Find where the given text appears and provide that cell's center as [X, Y] coordinate. 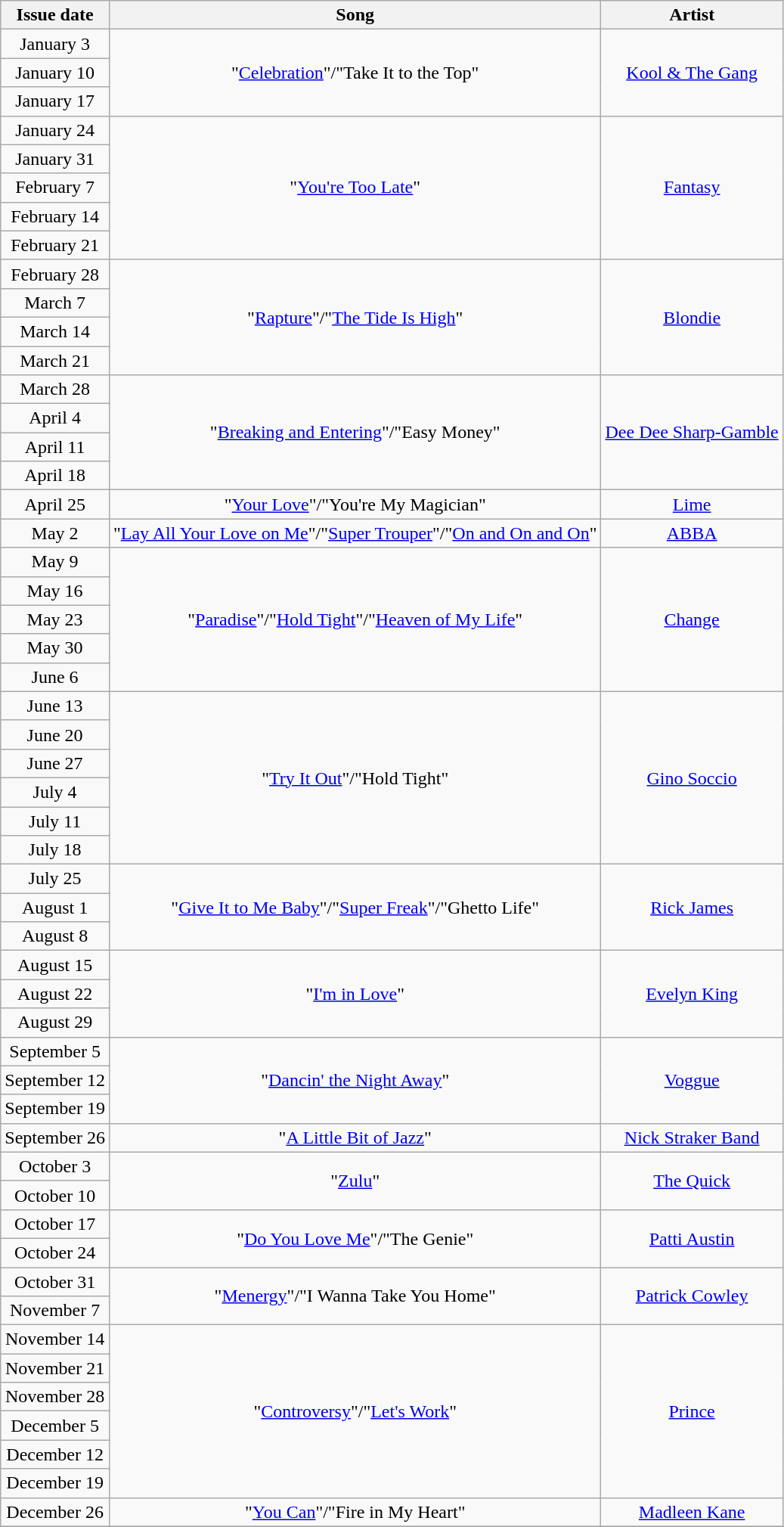
Fantasy [692, 188]
January 31 [55, 159]
July 11 [55, 821]
January 17 [55, 101]
October 31 [55, 1282]
April 25 [55, 504]
"Controversy"/"Let's Work" [355, 1411]
Song [355, 15]
Lime [692, 504]
Kool & The Gang [692, 73]
July 18 [55, 850]
April 4 [55, 418]
Patrick Cowley [692, 1296]
July 4 [55, 792]
"I'm in Love" [355, 994]
June 27 [55, 763]
Prince [692, 1411]
August 15 [55, 965]
November 7 [55, 1311]
Blondie [692, 317]
"You're Too Late" [355, 188]
January 3 [55, 44]
May 23 [55, 619]
Dee Dee Sharp-Gamble [692, 433]
March 14 [55, 331]
November 14 [55, 1339]
"A Little Bit of Jazz" [355, 1137]
November 28 [55, 1397]
March 28 [55, 390]
Evelyn King [692, 994]
July 25 [55, 879]
May 9 [55, 562]
February 14 [55, 216]
Nick Straker Band [692, 1137]
June 6 [55, 677]
January 24 [55, 130]
"Breaking and Entering"/"Easy Money" [355, 433]
December 26 [55, 1512]
May 16 [55, 591]
"Give It to Me Baby"/"Super Freak"/"Ghetto Life" [355, 908]
January 10 [55, 73]
August 29 [55, 1023]
"Lay All Your Love on Me"/"Super Trouper"/"On and On and On" [355, 533]
"Dancin' the Night Away" [355, 1080]
"Paradise"/"Hold Tight"/"Heaven of My Life" [355, 619]
December 12 [55, 1454]
Madleen Kane [692, 1512]
May 2 [55, 533]
February 21 [55, 245]
April 11 [55, 447]
August 22 [55, 994]
"Do You Love Me"/"The Genie" [355, 1238]
The Quick [692, 1181]
Change [692, 619]
"Zulu" [355, 1181]
April 18 [55, 476]
November 21 [55, 1368]
"You Can"/"Fire in My Heart" [355, 1512]
March 21 [55, 361]
June 20 [55, 734]
Gino Soccio [692, 777]
Rick James [692, 908]
June 13 [55, 706]
May 30 [55, 648]
February 28 [55, 274]
December 5 [55, 1426]
September 19 [55, 1109]
September 12 [55, 1080]
"Celebration"/"Take It to the Top" [355, 73]
ABBA [692, 533]
"Rapture"/"The Tide Is High" [355, 317]
Issue date [55, 15]
August 8 [55, 936]
August 1 [55, 908]
"Menergy"/"I Wanna Take You Home" [355, 1296]
October 3 [55, 1166]
September 26 [55, 1137]
October 10 [55, 1195]
February 7 [55, 188]
Patti Austin [692, 1238]
March 7 [55, 303]
"Try It Out"/"Hold Tight" [355, 777]
Voggue [692, 1080]
October 17 [55, 1224]
"Your Love"/"You're My Magician" [355, 504]
Artist [692, 15]
December 19 [55, 1483]
October 24 [55, 1252]
September 5 [55, 1051]
